Output the (X, Y) coordinate of the center of the cell containing the given text.  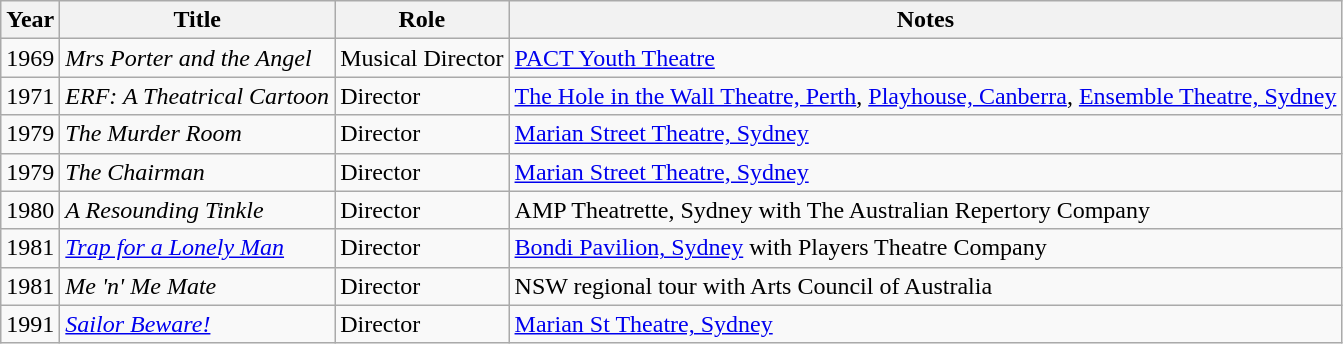
NSW regional tour with Arts Council of Australia (926, 286)
Musical Director (422, 58)
1980 (30, 210)
AMP Theatrette, Sydney with The Australian Repertory Company (926, 210)
Mrs Porter and the Angel (198, 58)
Sailor Beware! (198, 324)
The Hole in the Wall Theatre, Perth, Playhouse, Canberra, Ensemble Theatre, Sydney (926, 96)
The Murder Room (198, 134)
PACT Youth Theatre (926, 58)
Year (30, 20)
Notes (926, 20)
Title (198, 20)
1971 (30, 96)
Me 'n' Me Mate (198, 286)
Role (422, 20)
ERF: A Theatrical Cartoon (198, 96)
Trap for a Lonely Man (198, 248)
1991 (30, 324)
A Resounding Tinkle (198, 210)
The Chairman (198, 172)
Bondi Pavilion, Sydney with Players Theatre Company (926, 248)
Marian St Theatre, Sydney (926, 324)
1969 (30, 58)
